Extract the [x, y] coordinate from the center of the cell holding the provided text.  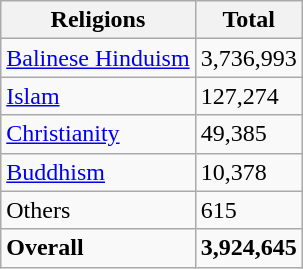
Islam [98, 96]
Others [98, 210]
10,378 [248, 172]
615 [248, 210]
127,274 [248, 96]
Balinese Hinduism [98, 58]
Buddhism [98, 172]
3,736,993 [248, 58]
Total [248, 20]
Overall [98, 248]
Religions [98, 20]
49,385 [248, 134]
3,924,645 [248, 248]
Christianity [98, 134]
